Search for the cell housing the specified text and yield its [x, y] center coordinate. 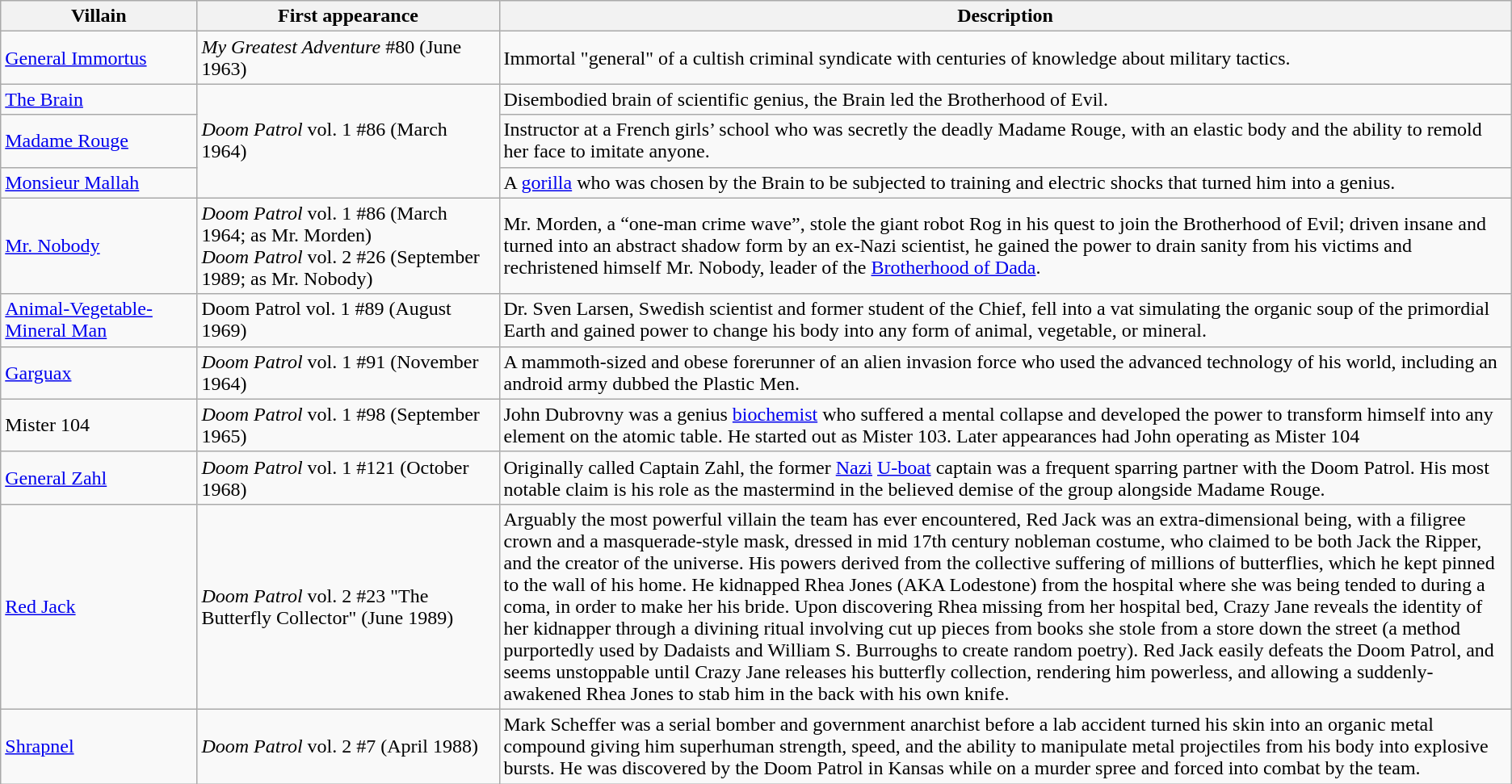
Doom Patrol vol. 1 #86 (March 1964) [348, 140]
The Brain [99, 99]
Garguax [99, 373]
Doom Patrol vol. 1 #89 (August 1969) [348, 320]
General Immortus [99, 58]
Villain [99, 16]
Animal-Vegetable-Mineral Man [99, 320]
Shrapnel [99, 746]
Mister 104 [99, 425]
Madame Rouge [99, 140]
Doom Patrol vol. 1 #86 (March 1964; as Mr. Morden)Doom Patrol vol. 2 #26 (September 1989; as Mr. Nobody) [348, 245]
Monsieur Mallah [99, 182]
General Zahl [99, 478]
A gorilla who was chosen by the Brain to be subjected to training and electric shocks that turned him into a genius. [1005, 182]
Doom Patrol vol. 1 #98 (September 1965) [348, 425]
Disembodied brain of scientific genius, the Brain led the Brotherhood of Evil. [1005, 99]
Doom Patrol vol. 1 #121 (October 1968) [348, 478]
Doom Patrol vol. 2 #7 (April 1988) [348, 746]
My Greatest Adventure #80 (June 1963) [348, 58]
Description [1005, 16]
Mr. Nobody [99, 245]
Immortal "general" of a cultish criminal syndicate with centuries of knowledge about military tactics. [1005, 58]
Doom Patrol vol. 1 #91 (November 1964) [348, 373]
First appearance [348, 16]
Doom Patrol vol. 2 #23 "The Butterfly Collector" (June 1989) [348, 606]
Red Jack [99, 606]
